Determine the (X, Y) coordinate at the center of the cell enclosing the given text.  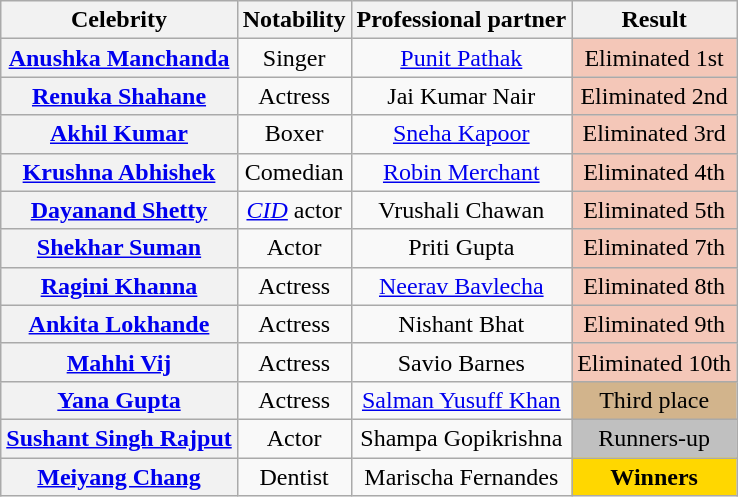
Eliminated 7th (654, 248)
Savio Barnes (462, 362)
Dayanand Shetty (120, 210)
Robin Merchant (462, 172)
Salman Yusuff Khan (462, 400)
Celebrity (120, 20)
Eliminated 1st (654, 58)
Eliminated 3rd (654, 134)
Third place (654, 400)
Mahhi Vij (120, 362)
Vrushali Chawan (462, 210)
Neerav Bavlecha (462, 286)
Eliminated 4th (654, 172)
Ankita Lokhande (120, 324)
Shekhar Suman (120, 248)
Comedian (294, 172)
Akhil Kumar (120, 134)
Yana Gupta (120, 400)
Sushant Singh Rajput (120, 438)
Eliminated 9th (654, 324)
Boxer (294, 134)
Meiyang Chang (120, 477)
Jai Kumar Nair (462, 96)
Krushna Abhishek (120, 172)
Eliminated 5th (654, 210)
Result (654, 20)
CID actor (294, 210)
Eliminated 10th (654, 362)
Singer (294, 58)
Shampa Gopikrishna (462, 438)
Dentist (294, 477)
Winners (654, 477)
Anushka Manchanda (120, 58)
Priti Gupta (462, 248)
Eliminated 2nd (654, 96)
Marischa Fernandes (462, 477)
Eliminated 8th (654, 286)
Runners-up (654, 438)
Punit Pathak (462, 58)
Notability (294, 20)
Nishant Bhat (462, 324)
Ragini Khanna (120, 286)
Renuka Shahane (120, 96)
Professional partner (462, 20)
Sneha Kapoor (462, 134)
